Return the [X, Y] coordinate for the center point of the cell that contains the specified text.  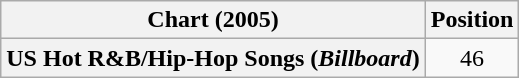
Chart (2005) [213, 20]
46 [472, 58]
US Hot R&B/Hip-Hop Songs (Billboard) [213, 58]
Position [472, 20]
